Provide the (X, Y) coordinate of the cell's center where the given text is located.  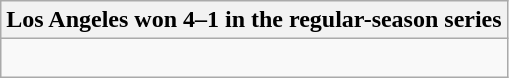
Los Angeles won 4–1 in the regular-season series (254, 20)
